Extract the (X, Y) coordinate from the center of the cell holding the provided text.  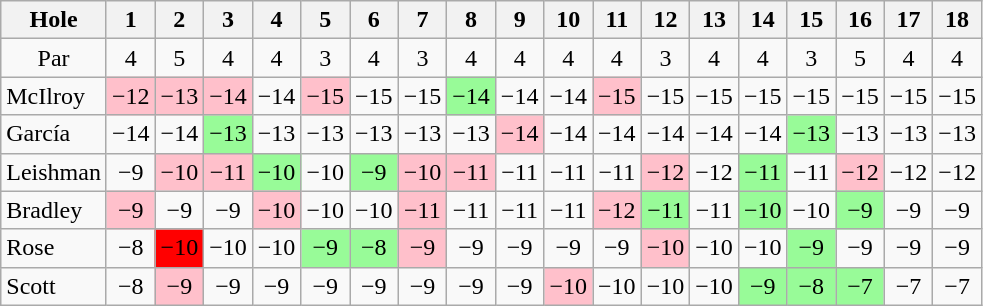
14 (762, 20)
Bradley (54, 210)
12 (666, 20)
6 (374, 20)
García (54, 134)
Leishman (54, 172)
Scott (54, 286)
2 (180, 20)
1 (130, 20)
Hole (54, 20)
13 (714, 20)
11 (618, 20)
7 (422, 20)
8 (472, 20)
18 (958, 20)
17 (908, 20)
Par (54, 58)
Rose (54, 248)
16 (860, 20)
10 (568, 20)
15 (812, 20)
McIlroy (54, 96)
9 (520, 20)
